From the cell containing the given text, extract its center point as [X, Y] coordinate. 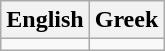
English [45, 20]
Greek [126, 20]
